Locate the cell with the specified text and output its [x, y] center coordinate. 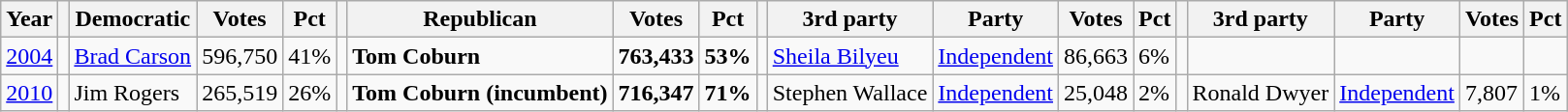
86,663 [1096, 56]
71% [727, 93]
Year [29, 19]
Republican [480, 19]
Stephen Wallace [849, 93]
Tom Coburn (incumbent) [480, 93]
6% [1155, 56]
Ronald Dwyer [1261, 93]
26% [310, 93]
Jim Rogers [133, 93]
763,433 [656, 56]
53% [727, 56]
265,519 [240, 93]
7,807 [1491, 93]
2% [1155, 93]
2004 [29, 56]
1% [1546, 93]
716,347 [656, 93]
Democratic [133, 19]
596,750 [240, 56]
Brad Carson [133, 56]
25,048 [1096, 93]
41% [310, 56]
Sheila Bilyeu [849, 56]
2010 [29, 93]
Tom Coburn [480, 56]
